Identify which cell holds the provided text, then report its [x, y] central coordinate. 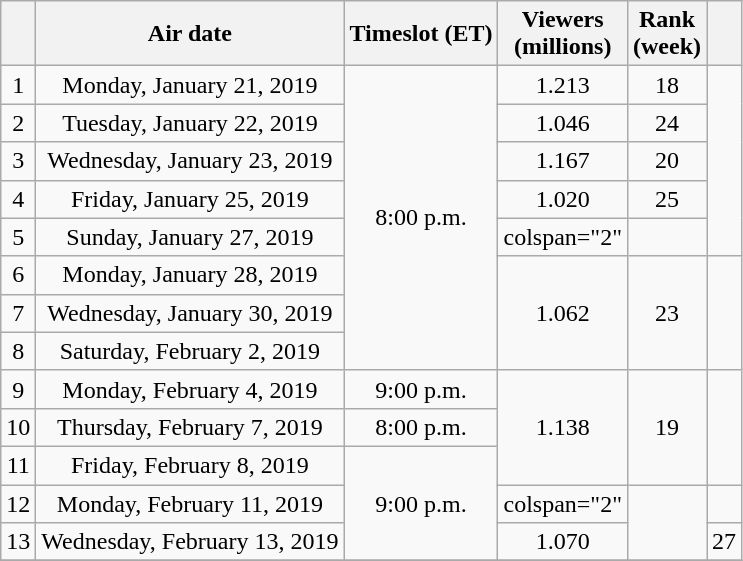
24 [666, 123]
3 [18, 161]
1.046 [563, 123]
8 [18, 351]
Monday, January 21, 2019 [190, 85]
Air date [190, 34]
Timeslot (ET) [421, 34]
Friday, February 8, 2019 [190, 465]
12 [18, 503]
13 [18, 542]
9 [18, 389]
Viewers(millions) [563, 34]
1 [18, 85]
27 [724, 542]
18 [666, 85]
Wednesday, February 13, 2019 [190, 542]
1.138 [563, 427]
7 [18, 313]
10 [18, 427]
20 [666, 161]
5 [18, 237]
Monday, February 4, 2019 [190, 389]
2 [18, 123]
Monday, February 11, 2019 [190, 503]
Saturday, February 2, 2019 [190, 351]
Rank(week) [666, 34]
1.020 [563, 199]
11 [18, 465]
Wednesday, January 23, 2019 [190, 161]
1.167 [563, 161]
1.062 [563, 313]
1.070 [563, 542]
Wednesday, January 30, 2019 [190, 313]
Thursday, February 7, 2019 [190, 427]
Monday, January 28, 2019 [190, 275]
1.213 [563, 85]
Tuesday, January 22, 2019 [190, 123]
Sunday, January 27, 2019 [190, 237]
6 [18, 275]
25 [666, 199]
4 [18, 199]
19 [666, 427]
23 [666, 313]
Friday, January 25, 2019 [190, 199]
